Extract the (x, y) coordinate from the center of the cell holding the provided text.  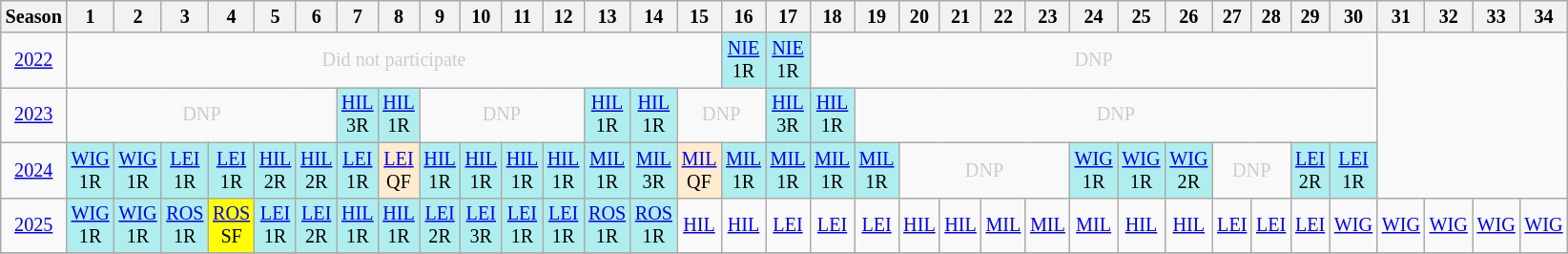
17 (788, 17)
28 (1270, 17)
10 (481, 17)
WIG2R (1188, 170)
19 (877, 17)
Season (34, 17)
23 (1047, 17)
2 (138, 17)
ROSSF (231, 225)
33 (1496, 17)
32 (1449, 17)
14 (654, 17)
13 (607, 17)
3 (185, 17)
29 (1310, 17)
20 (919, 17)
8 (399, 17)
MIL3R (654, 170)
11 (523, 17)
31 (1401, 17)
2022 (34, 60)
22 (1003, 17)
9 (441, 17)
27 (1232, 17)
30 (1353, 17)
2023 (34, 116)
21 (959, 17)
2024 (34, 170)
2025 (34, 225)
7 (357, 17)
18 (832, 17)
6 (317, 17)
1 (91, 17)
26 (1188, 17)
16 (744, 17)
5 (275, 17)
Did not participate (395, 60)
MILQF (700, 170)
25 (1142, 17)
34 (1544, 17)
24 (1094, 17)
4 (231, 17)
LEIQF (399, 170)
LEI3R (481, 225)
12 (563, 17)
15 (700, 17)
